Search for the cell housing the specified text and yield its [X, Y] center coordinate. 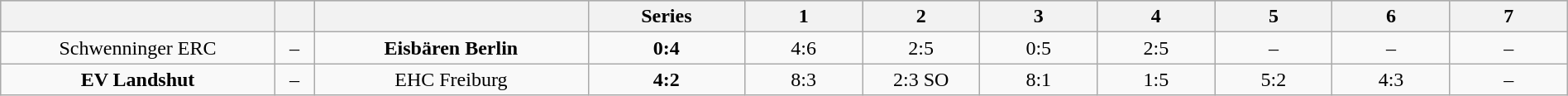
Schwenninger ERC [138, 48]
2:3 SO [921, 79]
EV Landshut [138, 79]
5:2 [1274, 79]
0:5 [1039, 48]
4:2 [667, 79]
1 [804, 17]
2 [921, 17]
6 [1391, 17]
4:3 [1391, 79]
1:5 [1156, 79]
8:1 [1039, 79]
5 [1274, 17]
4 [1156, 17]
4:6 [804, 48]
EHC Freiburg [452, 79]
Eisbären Berlin [452, 48]
0:4 [667, 48]
7 [1508, 17]
3 [1039, 17]
Series [667, 17]
8:3 [804, 79]
